For the text-containing cell, return its midpoint in [X, Y] coordinate format. 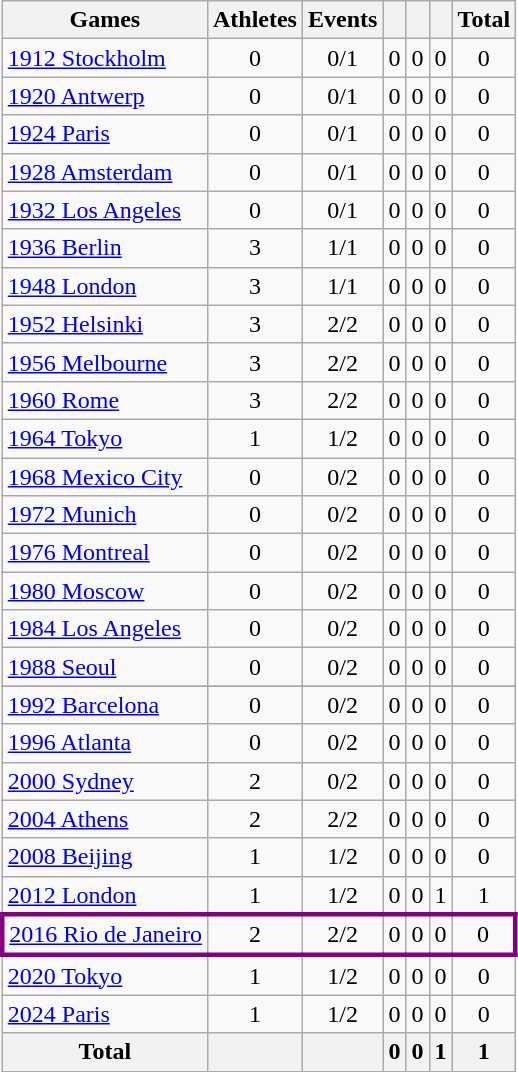
1924 Paris [104, 134]
2008 Beijing [104, 857]
1988 Seoul [104, 667]
1952 Helsinki [104, 324]
Events [342, 20]
2000 Sydney [104, 781]
1972 Munich [104, 515]
2004 Athens [104, 819]
1956 Melbourne [104, 362]
2016 Rio de Janeiro [104, 934]
1976 Montreal [104, 553]
1980 Moscow [104, 591]
1912 Stockholm [104, 58]
1928 Amsterdam [104, 172]
2020 Tokyo [104, 975]
1968 Mexico City [104, 477]
Athletes [254, 20]
2012 London [104, 895]
1992 Barcelona [104, 705]
1960 Rome [104, 400]
1984 Los Angeles [104, 629]
2024 Paris [104, 1014]
Games [104, 20]
1948 London [104, 286]
1936 Berlin [104, 248]
1932 Los Angeles [104, 210]
1996 Atlanta [104, 743]
1964 Tokyo [104, 438]
1920 Antwerp [104, 96]
